For the text-containing cell, return its midpoint in [X, Y] coordinate format. 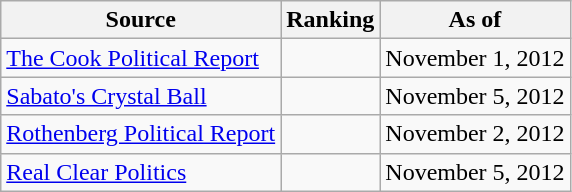
November 2, 2012 [475, 134]
November 1, 2012 [475, 58]
Ranking [330, 20]
Sabato's Crystal Ball [141, 96]
As of [475, 20]
Rothenberg Political Report [141, 134]
Source [141, 20]
Real Clear Politics [141, 172]
The Cook Political Report [141, 58]
